Return (x, y) of the center of cell containing provided text 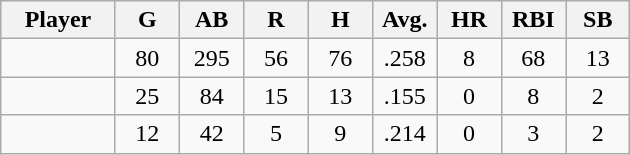
56 (276, 58)
Avg. (404, 20)
9 (340, 134)
.214 (404, 134)
3 (533, 134)
HR (469, 20)
12 (147, 134)
RBI (533, 20)
5 (276, 134)
68 (533, 58)
Player (58, 20)
42 (211, 134)
H (340, 20)
AB (211, 20)
15 (276, 96)
R (276, 20)
G (147, 20)
25 (147, 96)
295 (211, 58)
.155 (404, 96)
.258 (404, 58)
84 (211, 96)
76 (340, 58)
80 (147, 58)
SB (598, 20)
